Pinpoint the cell where the given text exists, returning its (X, Y) midpoint coordinate. 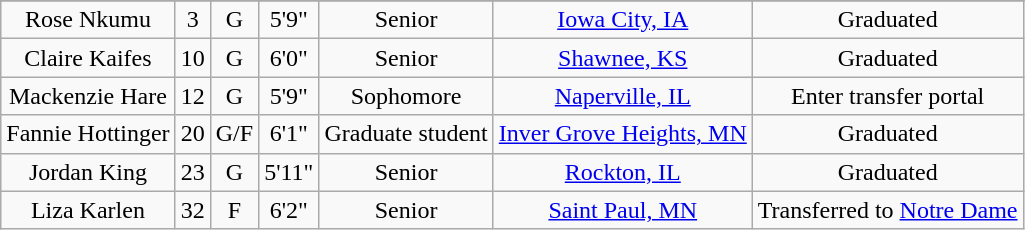
Shawnee, KS (622, 58)
6'2" (289, 210)
10 (192, 58)
Claire Kaifes (88, 58)
Mackenzie Hare (88, 96)
20 (192, 134)
32 (192, 210)
3 (192, 20)
Jordan King (88, 172)
Rockton, IL (622, 172)
G/F (234, 134)
Iowa City, IA (622, 20)
Enter transfer portal (888, 96)
Rose Nkumu (88, 20)
23 (192, 172)
6'0" (289, 58)
6'1" (289, 134)
Graduate student (406, 134)
Naperville, IL (622, 96)
Sophomore (406, 96)
Saint Paul, MN (622, 210)
Inver Grove Heights, MN (622, 134)
Liza Karlen (88, 210)
12 (192, 96)
5'11" (289, 172)
Transferred to Notre Dame (888, 210)
F (234, 210)
Fannie Hottinger (88, 134)
